Return the (X, Y) coordinate for the center point of the cell that contains the specified text.  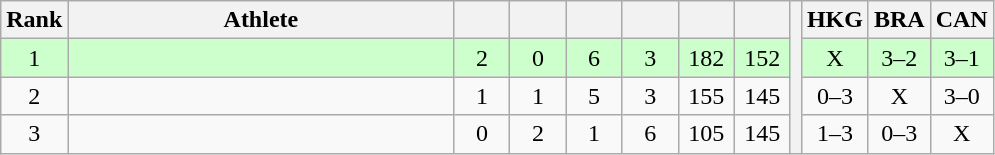
Rank (34, 20)
182 (706, 58)
3–1 (962, 58)
CAN (962, 20)
105 (706, 134)
HKG (834, 20)
Athlete (261, 20)
3–2 (899, 58)
BRA (899, 20)
155 (706, 96)
5 (594, 96)
1–3 (834, 134)
3–0 (962, 96)
152 (762, 58)
